Search for the cell housing the specified text and yield its (x, y) center coordinate. 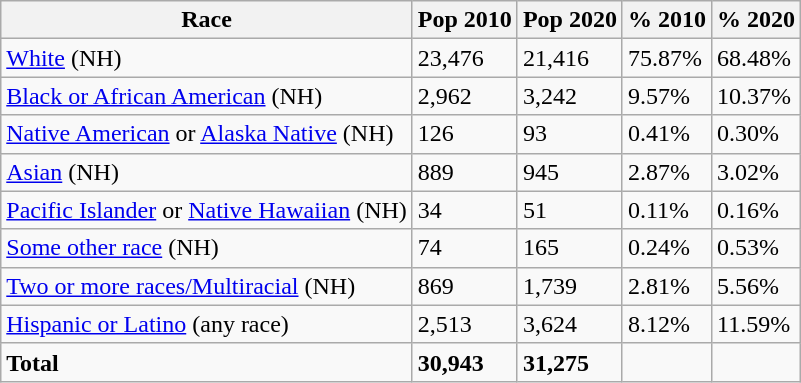
11.59% (756, 324)
8.12% (666, 324)
5.56% (756, 286)
Pacific Islander or Native Hawaiian (NH) (207, 210)
2.81% (666, 286)
2.87% (666, 172)
Native American or Alaska Native (NH) (207, 134)
0.30% (756, 134)
31,275 (570, 362)
68.48% (756, 58)
Black or African American (NH) (207, 96)
23,476 (464, 58)
2,513 (464, 324)
9.57% (666, 96)
889 (464, 172)
3,242 (570, 96)
% 2010 (666, 20)
30,943 (464, 362)
945 (570, 172)
White (NH) (207, 58)
126 (464, 134)
0.11% (666, 210)
869 (464, 286)
0.16% (756, 210)
75.87% (666, 58)
0.24% (666, 248)
Total (207, 362)
Two or more races/Multiracial (NH) (207, 286)
Hispanic or Latino (any race) (207, 324)
74 (464, 248)
Pop 2020 (570, 20)
Pop 2010 (464, 20)
2,962 (464, 96)
Asian (NH) (207, 172)
0.53% (756, 248)
34 (464, 210)
93 (570, 134)
Some other race (NH) (207, 248)
10.37% (756, 96)
165 (570, 248)
21,416 (570, 58)
% 2020 (756, 20)
3,624 (570, 324)
51 (570, 210)
0.41% (666, 134)
1,739 (570, 286)
3.02% (756, 172)
Race (207, 20)
